For the text-containing cell, return its midpoint in (x, y) coordinate format. 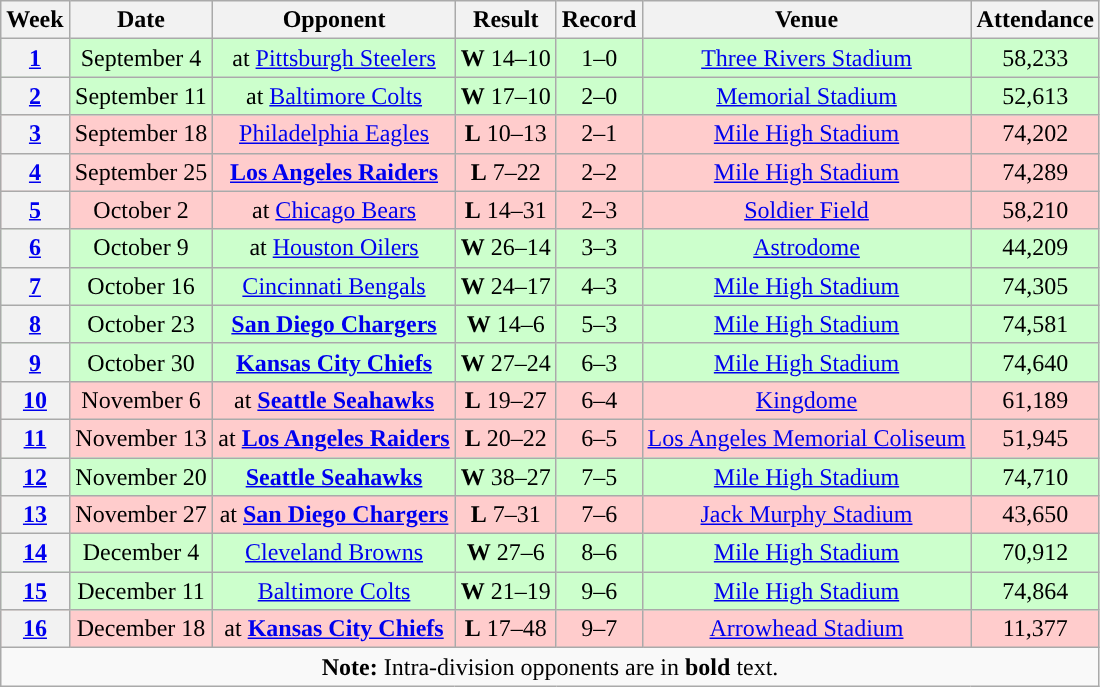
9–7 (599, 629)
Opponent (334, 20)
74,305 (1035, 286)
Soldier Field (806, 210)
11 (35, 438)
at Pittsburgh Steelers (334, 58)
15 (35, 591)
58,233 (1035, 58)
6–3 (599, 362)
2–1 (599, 134)
November 13 (141, 438)
Los Angeles Raiders (334, 172)
8–6 (599, 553)
at Kansas City Chiefs (334, 629)
W 27–6 (506, 553)
at Los Angeles Raiders (334, 438)
Baltimore Colts (334, 591)
Record (599, 20)
3–3 (599, 248)
October 30 (141, 362)
Arrowhead Stadium (806, 629)
74,640 (1035, 362)
San Diego Chargers (334, 324)
October 23 (141, 324)
L 20–22 (506, 438)
12 (35, 477)
2–0 (599, 96)
Note: Intra-division opponents are in bold text. (550, 667)
16 (35, 629)
W 17–10 (506, 96)
Date (141, 20)
2–2 (599, 172)
5 (35, 210)
December 4 (141, 553)
74,864 (1035, 591)
at Seattle Seahawks (334, 400)
L 7–22 (506, 172)
1 (35, 58)
5–3 (599, 324)
at Chicago Bears (334, 210)
Venue (806, 20)
October 9 (141, 248)
December 11 (141, 591)
Result (506, 20)
Week (35, 20)
W 24–17 (506, 286)
at San Diego Chargers (334, 515)
Cleveland Browns (334, 553)
L 10–13 (506, 134)
W 26–14 (506, 248)
44,209 (1035, 248)
December 18 (141, 629)
2 (35, 96)
6–4 (599, 400)
6–5 (599, 438)
58,210 (1035, 210)
at Houston Oilers (334, 248)
7–6 (599, 515)
November 6 (141, 400)
November 27 (141, 515)
9 (35, 362)
11,377 (1035, 629)
4 (35, 172)
L 7–31 (506, 515)
W 14–10 (506, 58)
Cincinnati Bengals (334, 286)
7 (35, 286)
74,710 (1035, 477)
43,650 (1035, 515)
September 4 (141, 58)
at Baltimore Colts (334, 96)
W 38–27 (506, 477)
November 20 (141, 477)
W 14–6 (506, 324)
2–3 (599, 210)
October 2 (141, 210)
51,945 (1035, 438)
Three Rivers Stadium (806, 58)
September 18 (141, 134)
Seattle Seahawks (334, 477)
6 (35, 248)
7–5 (599, 477)
L 14–31 (506, 210)
September 11 (141, 96)
74,202 (1035, 134)
L 19–27 (506, 400)
8 (35, 324)
74,289 (1035, 172)
Philadelphia Eagles (334, 134)
61,189 (1035, 400)
W 21–19 (506, 591)
L 17–48 (506, 629)
Jack Murphy Stadium (806, 515)
74,581 (1035, 324)
October 16 (141, 286)
9–6 (599, 591)
52,613 (1035, 96)
4–3 (599, 286)
3 (35, 134)
Kansas City Chiefs (334, 362)
1–0 (599, 58)
September 25 (141, 172)
70,912 (1035, 553)
Memorial Stadium (806, 96)
Attendance (1035, 20)
14 (35, 553)
Astrodome (806, 248)
W 27–24 (506, 362)
Kingdome (806, 400)
10 (35, 400)
13 (35, 515)
Los Angeles Memorial Coliseum (806, 438)
